Detect which cell encompasses the target text, then output its [X, Y] center coordinate. 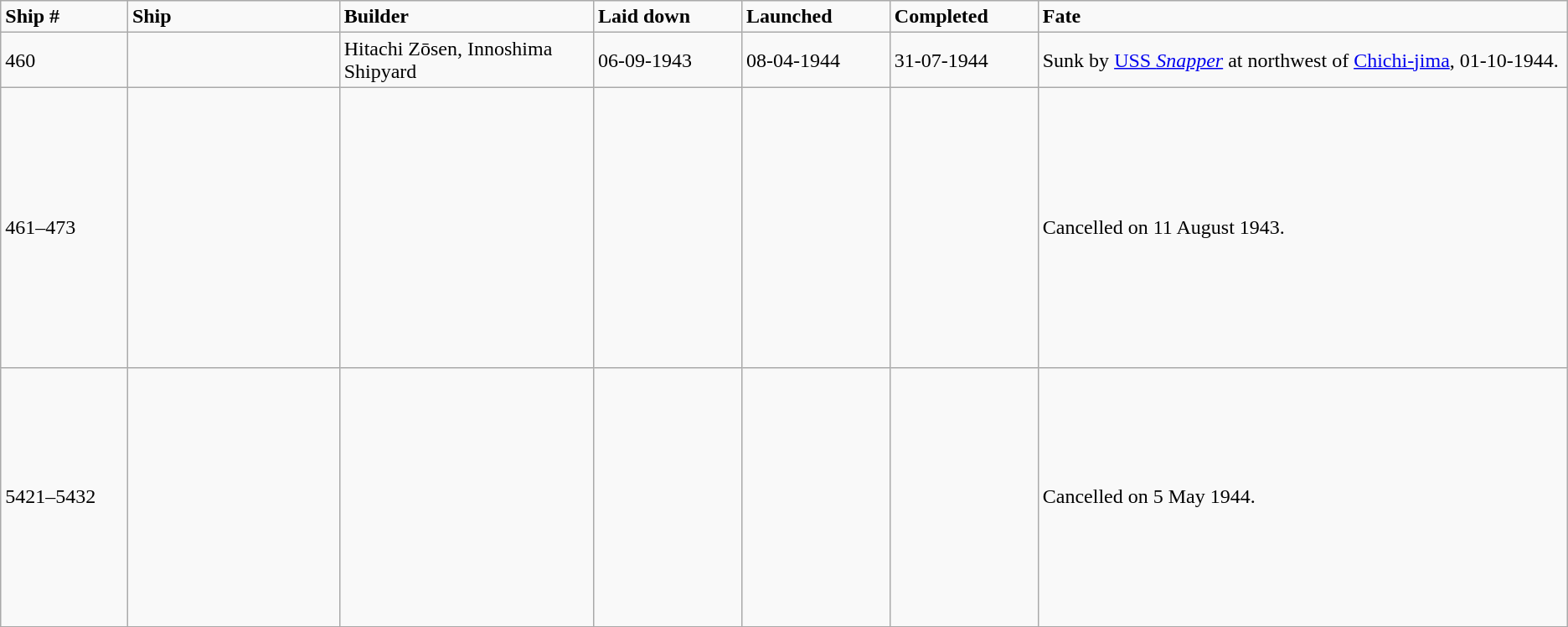
Cancelled on 5 May 1944. [1302, 497]
5421–5432 [64, 497]
Sunk by USS Snapper at northwest of Chichi-jima, 01-10-1944. [1302, 60]
31-07-1944 [963, 60]
460 [64, 60]
Launched [816, 17]
Fate [1302, 17]
Hitachi Zōsen, Innoshima Shipyard [466, 60]
Builder [466, 17]
06-09-1943 [667, 60]
Cancelled on 11 August 1943. [1302, 228]
Ship [233, 17]
Laid down [667, 17]
Completed [963, 17]
Ship # [64, 17]
461–473 [64, 228]
08-04-1944 [816, 60]
